Locate the cell with the specified text and output its (x, y) center coordinate. 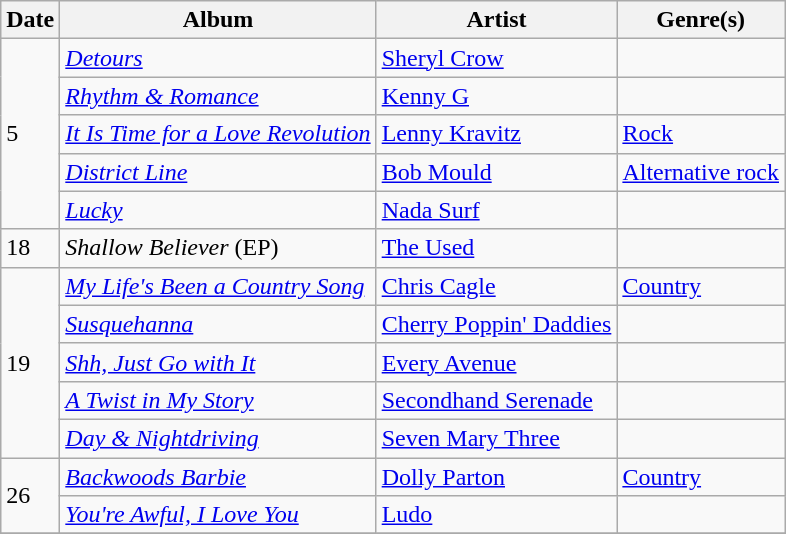
Lenny Kravitz (496, 134)
Every Avenue (496, 362)
26 (30, 496)
It Is Time for a Love Revolution (218, 134)
District Line (218, 172)
Rhythm & Romance (218, 96)
Day & Nightdriving (218, 438)
Detours (218, 58)
Sheryl Crow (496, 58)
Shallow Believer (EP) (218, 248)
Genre(s) (701, 20)
Cherry Poppin' Daddies (496, 324)
Nada Surf (496, 210)
A Twist in My Story (218, 400)
The Used (496, 248)
Seven Mary Three (496, 438)
Lucky (218, 210)
Bob Mould (496, 172)
You're Awful, I Love You (218, 515)
Chris Cagle (496, 286)
Rock (701, 134)
Alternative rock (701, 172)
Ludo (496, 515)
Secondhand Serenade (496, 400)
My Life's Been a Country Song (218, 286)
Date (30, 20)
Artist (496, 20)
18 (30, 248)
Album (218, 20)
5 (30, 134)
Dolly Parton (496, 477)
Kenny G (496, 96)
Backwoods Barbie (218, 477)
19 (30, 362)
Shh, Just Go with It (218, 362)
Susquehanna (218, 324)
